Locate the cell with the specified text and output its [x, y] center coordinate. 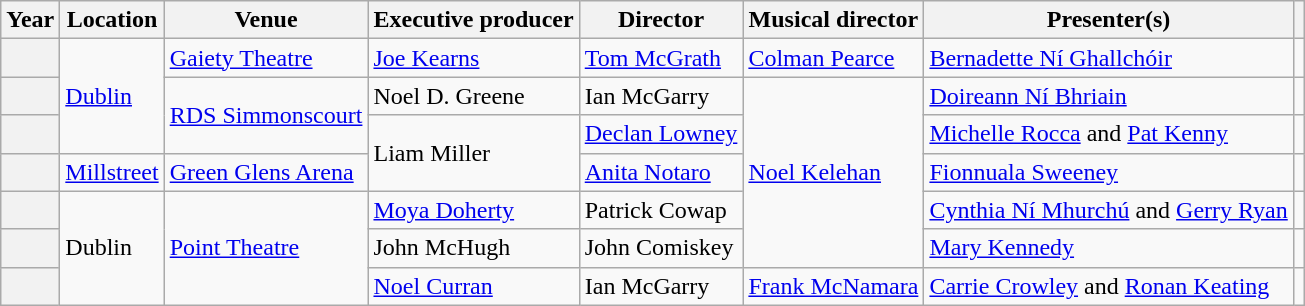
Patrick Cowap [661, 210]
Director [661, 20]
Fionnuala Sweeney [1108, 172]
Noel Kelehan [834, 172]
Bernadette Ní Ghallchóir [1108, 58]
Location [112, 20]
Anita Notaro [661, 172]
Presenter(s) [1108, 20]
RDS Simmonscourt [266, 115]
Venue [266, 20]
Carrie Crowley and Ronan Keating [1108, 286]
Doireann Ní Bhriain [1108, 96]
Noel D. Greene [474, 96]
Michelle Rocca and Pat Kenny [1108, 134]
Musical director [834, 20]
Noel Curran [474, 286]
Green Glens Arena [266, 172]
Colman Pearce [834, 58]
Year [30, 20]
Liam Miller [474, 153]
John McHugh [474, 248]
John Comiskey [661, 248]
Point Theatre [266, 248]
Joe Kearns [474, 58]
Frank McNamara [834, 286]
Cynthia Ní Mhurchú and Gerry Ryan [1108, 210]
Tom McGrath [661, 58]
Millstreet [112, 172]
Declan Lowney [661, 134]
Executive producer [474, 20]
Gaiety Theatre [266, 58]
Mary Kennedy [1108, 248]
Moya Doherty [474, 210]
